From the cell containing the given text, extract its center point as (X, Y) coordinate. 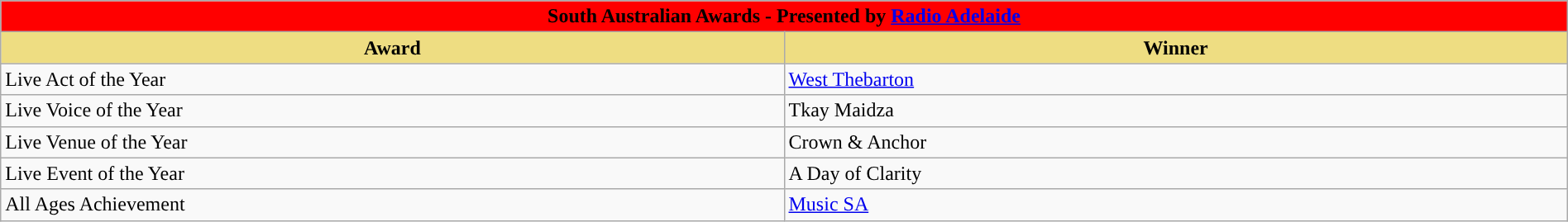
West Thebarton (1176, 79)
Tkay Maidza (1176, 111)
Award (392, 48)
Live Venue of the Year (392, 142)
South Australian Awards - Presented by Radio Adelaide (784, 17)
Live Voice of the Year (392, 111)
Winner (1176, 48)
Live Event of the Year (392, 173)
Crown & Anchor (1176, 142)
A Day of Clarity (1176, 173)
Music SA (1176, 205)
Live Act of the Year (392, 79)
All Ages Achievement (392, 205)
